Scan for the cell matching the given text and deliver its (X, Y) coordinate at center. 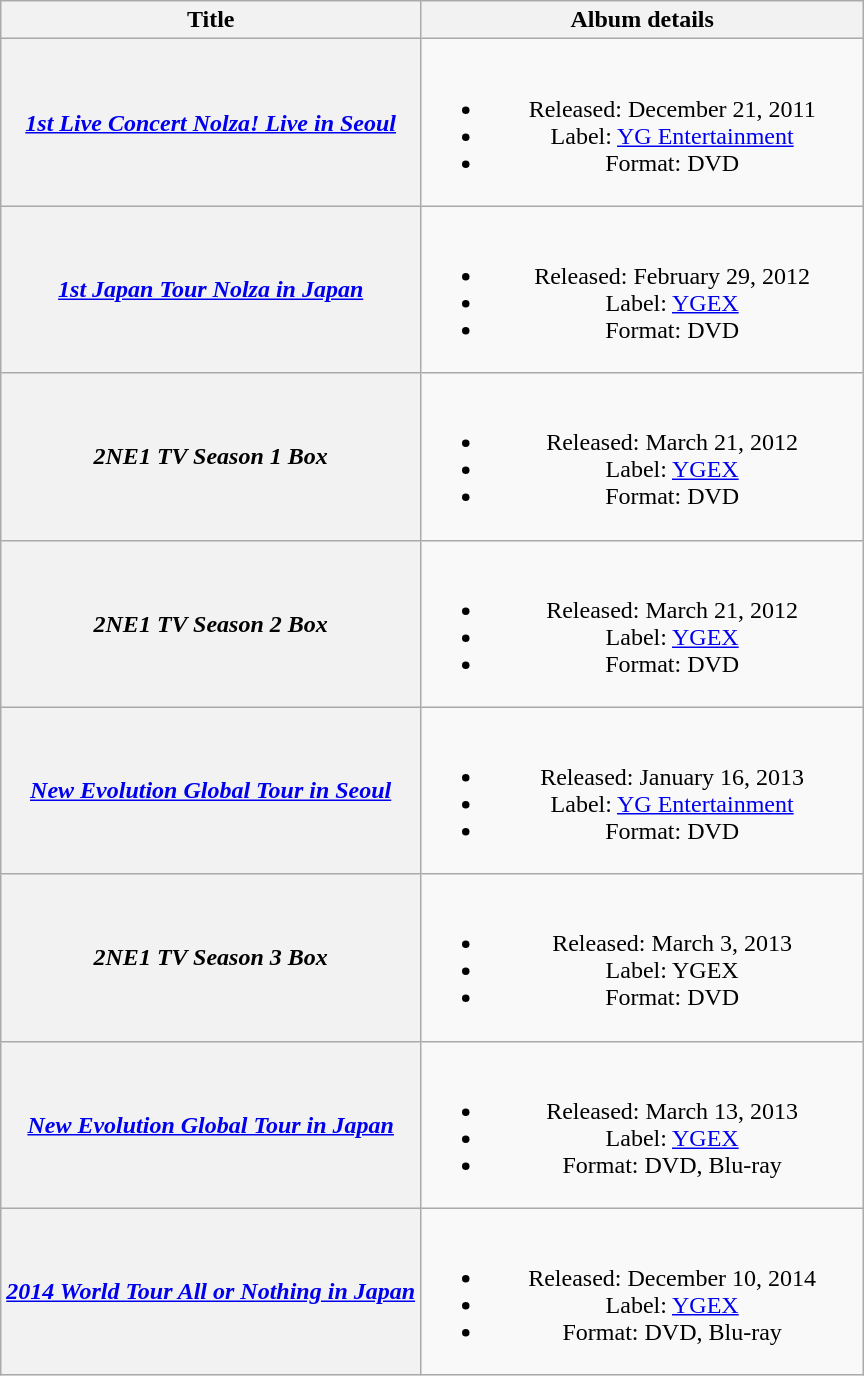
Released: December 21, 2011Label: YG EntertainmentFormat: DVD (642, 122)
Released: March 13, 2013Label: YGEXFormat: DVD, Blu-ray (642, 1124)
1st Live Concert Nolza! Live in Seoul (211, 122)
Album details (642, 20)
2NE1 TV Season 3 Box (211, 958)
2014 World Tour All or Nothing in Japan (211, 1292)
Released: February 29, 2012Label: YGEXFormat: DVD (642, 290)
1st Japan Tour Nolza in Japan (211, 290)
Title (211, 20)
Released: March 3, 2013Label: YGEXFormat: DVD (642, 958)
Released: December 10, 2014Label: YGEXFormat: DVD, Blu-ray (642, 1292)
2NE1 TV Season 1 Box (211, 456)
New Evolution Global Tour in Japan (211, 1124)
Released: January 16, 2013Label: YG EntertainmentFormat: DVD (642, 790)
2NE1 TV Season 2 Box (211, 624)
New Evolution Global Tour in Seoul (211, 790)
